For the text-containing cell, return its midpoint in (x, y) coordinate format. 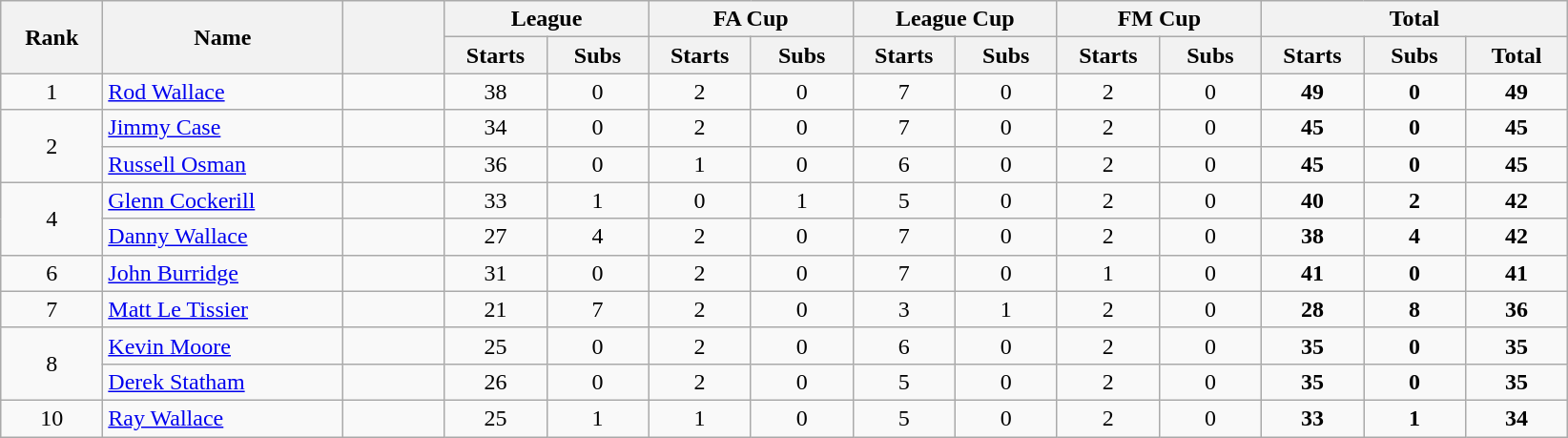
John Burridge (223, 273)
Rod Wallace (223, 92)
Danny Wallace (223, 237)
10 (52, 418)
FA Cup (751, 19)
FM Cup (1159, 19)
26 (496, 382)
League Cup (955, 19)
Name (223, 37)
3 (904, 309)
28 (1312, 309)
21 (496, 309)
27 (496, 237)
Ray Wallace (223, 418)
Derek Statham (223, 382)
Jimmy Case (223, 128)
Glenn Cockerill (223, 200)
Matt Le Tissier (223, 309)
League (547, 19)
Russell Osman (223, 164)
31 (496, 273)
Kevin Moore (223, 345)
40 (1312, 200)
Rank (52, 37)
